Return the [x, y] coordinate for the center point of the cell that contains the specified text.  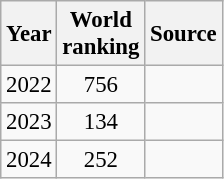
756 [101, 85]
Worldranking [101, 34]
2023 [29, 122]
2024 [29, 160]
134 [101, 122]
252 [101, 160]
2022 [29, 85]
Source [184, 34]
Year [29, 34]
